Return the [x, y] coordinate for the center point of the cell that contains the specified text.  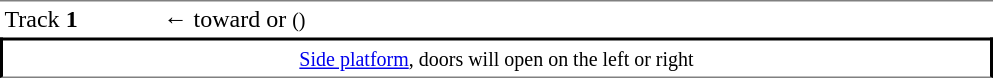
Side platform, doors will open on the left or right [496, 58]
← toward or () [576, 19]
Track 1 [80, 19]
